Scan for the cell matching the given text and deliver its (X, Y) coordinate at center. 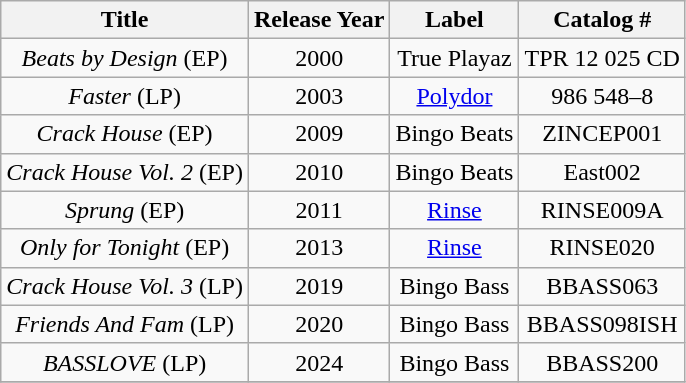
Release Year (318, 20)
Polydor (454, 96)
BASSLOVE (LP) (125, 362)
Faster (LP) (125, 96)
2011 (318, 210)
Catalog # (602, 20)
2019 (318, 286)
2010 (318, 172)
Label (454, 20)
2000 (318, 58)
2024 (318, 362)
East002 (602, 172)
Sprung (EP) (125, 210)
Crack House Vol. 2 (EP) (125, 172)
RINSE009A (602, 210)
BBASS098ISH (602, 324)
BBASS200 (602, 362)
Beats by Design (EP) (125, 58)
TPR 12 025 CD (602, 58)
Title (125, 20)
2003 (318, 96)
BBASS063 (602, 286)
True Playaz (454, 58)
Crack House (EP) (125, 134)
2009 (318, 134)
Friends And Fam (LP) (125, 324)
986 548–8 (602, 96)
Crack House Vol. 3 (LP) (125, 286)
RINSE020 (602, 248)
Only for Tonight (EP) (125, 248)
2020 (318, 324)
ZINCEP001 (602, 134)
2013 (318, 248)
